Search for the cell housing the specified text and yield its (X, Y) center coordinate. 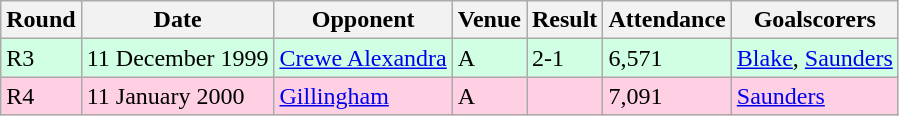
Crewe Alexandra (363, 58)
2-1 (564, 58)
11 January 2000 (178, 96)
7,091 (667, 96)
R4 (41, 96)
Opponent (363, 20)
Goalscorers (814, 20)
Result (564, 20)
11 December 1999 (178, 58)
Gillingham (363, 96)
6,571 (667, 58)
Round (41, 20)
Attendance (667, 20)
Venue (489, 20)
Date (178, 20)
Saunders (814, 96)
R3 (41, 58)
Blake, Saunders (814, 58)
